Return the [x, y] coordinate for the center point of the cell that contains the specified text.  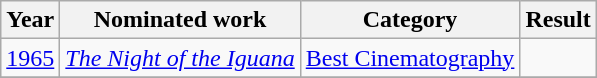
1965 [30, 58]
Best Cinematography [410, 58]
The Night of the Iguana [180, 58]
Category [410, 20]
Result [558, 20]
Nominated work [180, 20]
Year [30, 20]
